For the text-containing cell, return its midpoint in [X, Y] coordinate format. 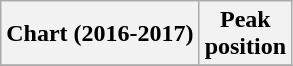
Chart (2016-2017) [100, 34]
Peakposition [245, 34]
